Provide the (X, Y) coordinate of the cell's center where the given text is located.  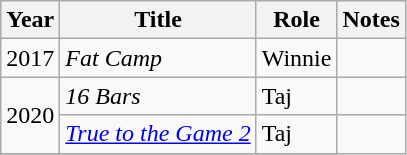
Title (158, 20)
2017 (30, 58)
16 Bars (158, 96)
Winnie (296, 58)
2020 (30, 115)
True to the Game 2 (158, 134)
Year (30, 20)
Notes (371, 20)
Role (296, 20)
Fat Camp (158, 58)
